For the text-containing cell, return its midpoint in (X, Y) coordinate format. 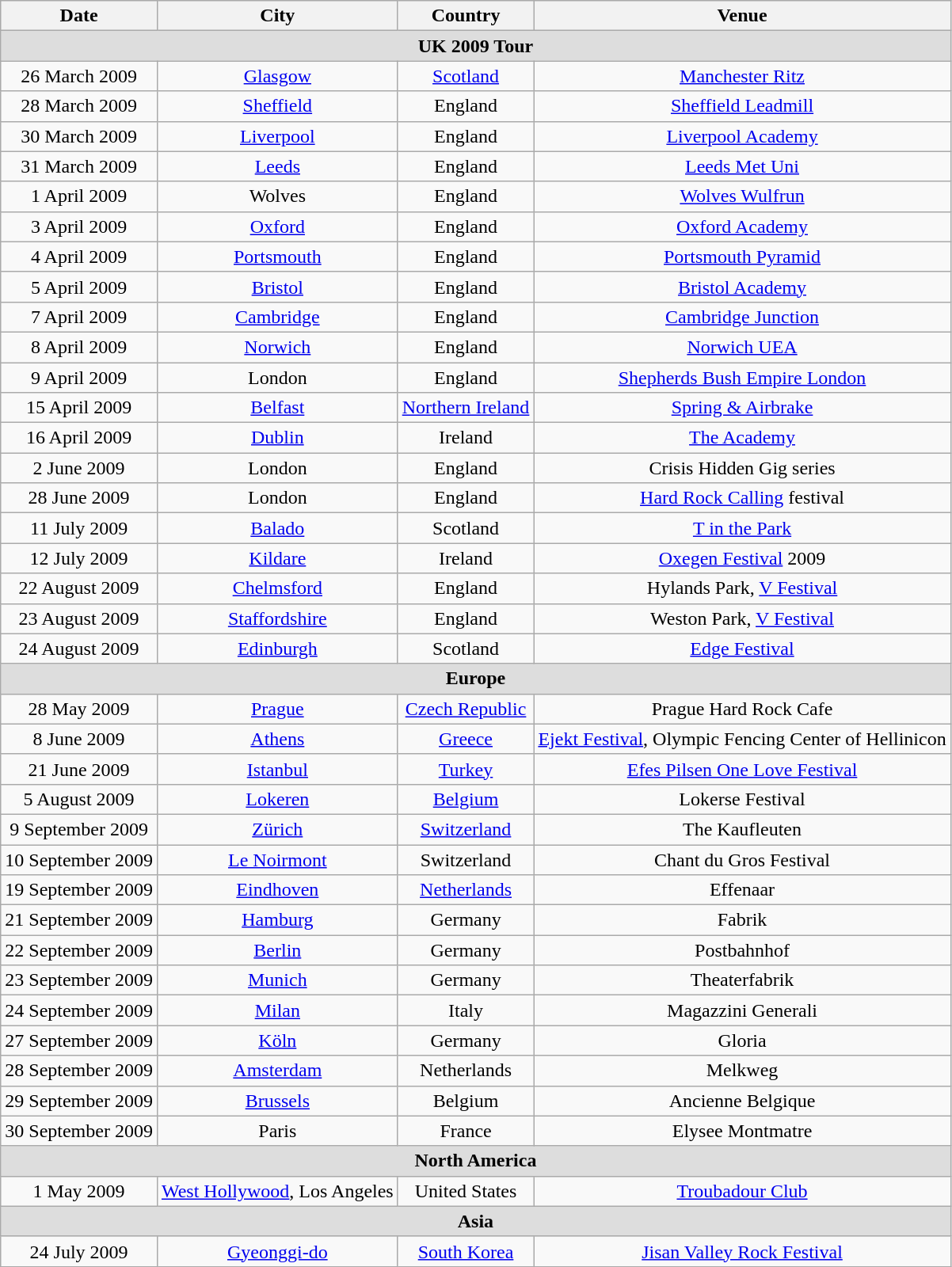
3 April 2009 (79, 226)
21 September 2009 (79, 920)
Munich (277, 980)
Hard Rock Calling festival (742, 498)
Norwich (277, 347)
Country (466, 16)
5 April 2009 (79, 287)
Melkweg (742, 1071)
15 April 2009 (79, 408)
24 September 2009 (79, 1010)
Amsterdam (277, 1071)
21 June 2009 (79, 769)
Kildare (277, 558)
28 September 2009 (79, 1071)
Le Noirmont (277, 859)
Portsmouth (277, 257)
1 April 2009 (79, 196)
Czech Republic (466, 709)
27 September 2009 (79, 1041)
South Korea (466, 1251)
Liverpool (277, 136)
Staffordshire (277, 618)
Italy (466, 1010)
Berlin (277, 950)
West Hollywood, Los Angeles (277, 1191)
Lokeren (277, 799)
28 June 2009 (79, 498)
23 August 2009 (79, 618)
Liverpool Academy (742, 136)
28 May 2009 (79, 709)
Asia (475, 1221)
Crisis Hidden Gig series (742, 468)
24 August 2009 (79, 649)
Chant du Gros Festival (742, 859)
Oxford Academy (742, 226)
United States (466, 1191)
11 July 2009 (79, 528)
Bristol (277, 287)
7 April 2009 (79, 317)
Elysee Montmatre (742, 1131)
Balado (277, 528)
Greece (466, 739)
29 September 2009 (79, 1101)
Eindhoven (277, 890)
Chelmsford (277, 588)
Cambridge (277, 317)
Northern Ireland (466, 408)
Edinburgh (277, 649)
8 April 2009 (79, 347)
Sheffield Leadmill (742, 106)
UK 2009 Tour (475, 46)
Postbahnhof (742, 950)
Fabrik (742, 920)
Hamburg (277, 920)
Turkey (466, 769)
16 April 2009 (79, 438)
22 August 2009 (79, 588)
2 June 2009 (79, 468)
30 March 2009 (79, 136)
Wolves Wulfrun (742, 196)
Paris (277, 1131)
Brussels (277, 1101)
5 August 2009 (79, 799)
Magazzini Generali (742, 1010)
Ejekt Festival, Olympic Fencing Center of Hellinicon (742, 739)
France (466, 1131)
Athens (277, 739)
Jisan Valley Rock Festival (742, 1251)
Bristol Academy (742, 287)
Dublin (277, 438)
26 March 2009 (79, 76)
12 July 2009 (79, 558)
23 September 2009 (79, 980)
Venue (742, 16)
Theaterfabrik (742, 980)
Glasgow (277, 76)
Troubadour Club (742, 1191)
Prague (277, 709)
Milan (277, 1010)
Sheffield (277, 106)
31 March 2009 (79, 166)
Istanbul (277, 769)
The Academy (742, 438)
Manchester Ritz (742, 76)
The Kaufleuten (742, 829)
9 September 2009 (79, 829)
Efes Pilsen One Love Festival (742, 769)
Köln (277, 1041)
Oxford (277, 226)
North America (475, 1161)
28 March 2009 (79, 106)
Spring & Airbrake (742, 408)
Hylands Park, V Festival (742, 588)
Leeds Met Uni (742, 166)
Edge Festival (742, 649)
Gyeonggi-do (277, 1251)
24 July 2009 (79, 1251)
22 September 2009 (79, 950)
9 April 2009 (79, 378)
Europe (475, 679)
City (277, 16)
Shepherds Bush Empire London (742, 378)
Cambridge Junction (742, 317)
Oxegen Festival 2009 (742, 558)
19 September 2009 (79, 890)
Portsmouth Pyramid (742, 257)
1 May 2009 (79, 1191)
Leeds (277, 166)
Zürich (277, 829)
10 September 2009 (79, 859)
Prague Hard Rock Cafe (742, 709)
Effenaar (742, 890)
T in the Park (742, 528)
Wolves (277, 196)
Norwich UEA (742, 347)
Weston Park, V Festival (742, 618)
30 September 2009 (79, 1131)
Gloria (742, 1041)
Belfast (277, 408)
Lokerse Festival (742, 799)
Date (79, 16)
Ancienne Belgique (742, 1101)
4 April 2009 (79, 257)
8 June 2009 (79, 739)
